Scan for the cell matching the given text and deliver its [X, Y] coordinate at center. 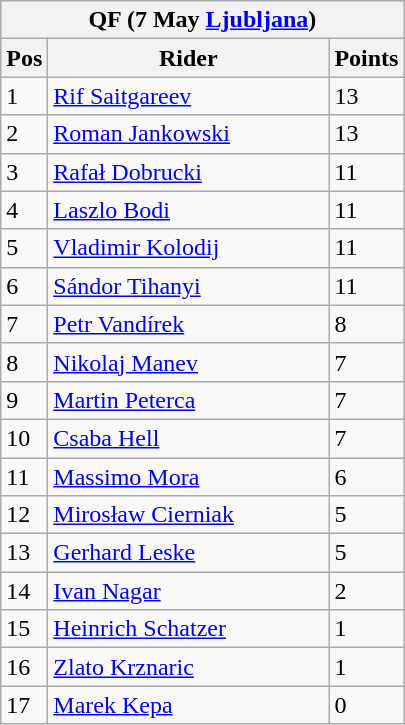
16 [24, 667]
3 [24, 172]
Vladimir Kolodij [188, 248]
Nikolaj Manev [188, 362]
Heinrich Schatzer [188, 629]
Mirosław Cierniak [188, 515]
Pos [24, 58]
10 [24, 438]
Ivan Nagar [188, 591]
Sándor Tihanyi [188, 286]
Rif Saitgareev [188, 96]
Martin Peterca [188, 400]
12 [24, 515]
Marek Kepa [188, 705]
Csaba Hell [188, 438]
Points [366, 58]
Rafał Dobrucki [188, 172]
15 [24, 629]
Zlato Krznaric [188, 667]
9 [24, 400]
Massimo Mora [188, 477]
Laszlo Bodi [188, 210]
0 [366, 705]
4 [24, 210]
Rider [188, 58]
17 [24, 705]
Roman Jankowski [188, 134]
QF (7 May Ljubljana) [202, 20]
14 [24, 591]
Gerhard Leske [188, 553]
Petr Vandírek [188, 324]
